For the text-containing cell, return its midpoint in (x, y) coordinate format. 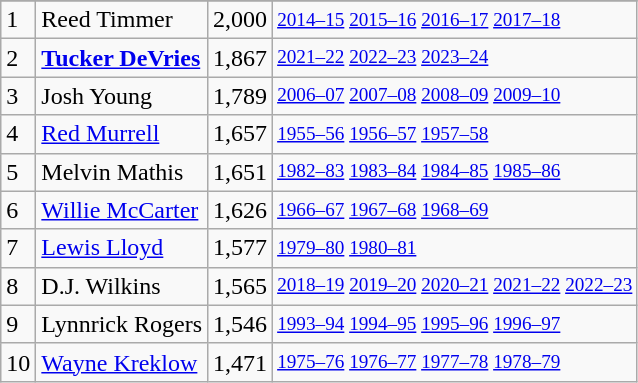
Josh Young (122, 96)
2006–07 2007–08 2008–09 2009–10 (455, 96)
9 (18, 324)
1966–67 1967–68 1968–69 (455, 210)
2014–15 2015–16 2016–17 2017–18 (455, 20)
10 (18, 362)
Tucker DeVries (122, 58)
1955–56 1956–57 1957–58 (455, 134)
1,657 (240, 134)
Reed Timmer (122, 20)
1,471 (240, 362)
3 (18, 96)
1982–83 1983–84 1984–85 1985–86 (455, 172)
1993–94 1994–95 1995–96 1996–97 (455, 324)
Lewis Lloyd (122, 248)
Lynnrick Rogers (122, 324)
Red Murrell (122, 134)
5 (18, 172)
7 (18, 248)
6 (18, 210)
2,000 (240, 20)
1,626 (240, 210)
D.J. Wilkins (122, 286)
Wayne Kreklow (122, 362)
1,867 (240, 58)
2018–19 2019–20 2020–21 2021–22 2022–23 (455, 286)
1,565 (240, 286)
8 (18, 286)
1,577 (240, 248)
1979–80 1980–81 (455, 248)
1975–76 1976–77 1977–78 1978–79 (455, 362)
2 (18, 58)
2021–22 2022–23 2023–24 (455, 58)
Melvin Mathis (122, 172)
1,546 (240, 324)
Willie McCarter (122, 210)
4 (18, 134)
1,789 (240, 96)
1 (18, 20)
1,651 (240, 172)
